Pinpoint the cell where the given text exists, returning its (X, Y) midpoint coordinate. 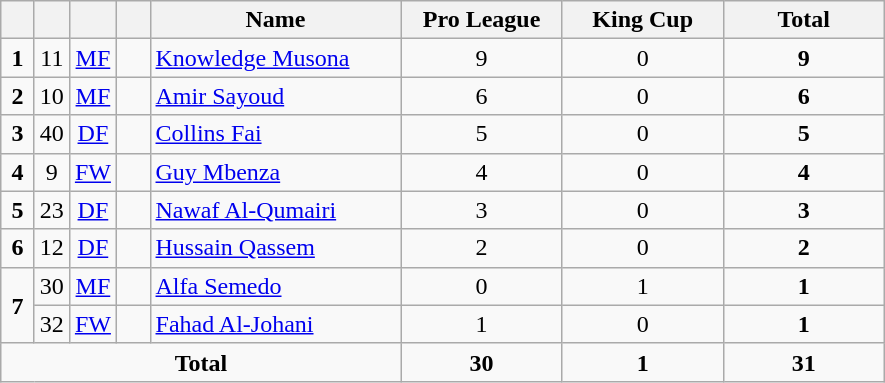
40 (52, 134)
Nawaf Al-Qumairi (276, 210)
Guy Mbenza (276, 172)
Fahad Al-Johani (276, 324)
Collins Fai (276, 134)
11 (52, 58)
10 (52, 96)
23 (52, 210)
Alfa Semedo (276, 286)
Hussain Qassem (276, 248)
Pro League (482, 20)
7 (18, 305)
Amir Sayoud (276, 96)
31 (804, 362)
32 (52, 324)
12 (52, 248)
King Cup (642, 20)
Knowledge Musona (276, 58)
Name (276, 20)
